Pinpoint the cell where the given text exists, returning its (X, Y) midpoint coordinate. 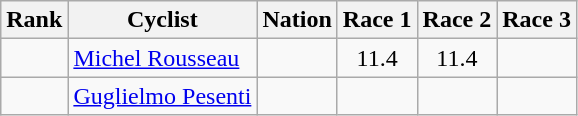
Guglielmo Pesenti (162, 96)
Race 3 (537, 20)
Rank (34, 20)
Race 2 (457, 20)
Race 1 (377, 20)
Michel Rousseau (162, 58)
Nation (297, 20)
Cyclist (162, 20)
